Output the (x, y) coordinate of the center of the cell containing the given text.  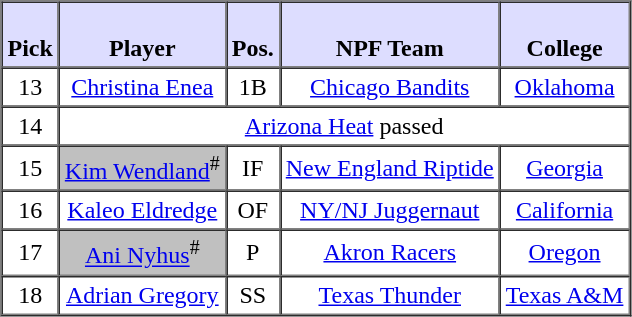
Texas Thunder (390, 294)
New England Riptide (390, 168)
1B (253, 88)
16 (30, 210)
California (565, 210)
College (565, 35)
Christina Enea (142, 88)
OF (253, 210)
Kim Wendland# (142, 168)
Player (142, 35)
Ani Nyhus# (142, 252)
Georgia (565, 168)
15 (30, 168)
NPF Team (390, 35)
P (253, 252)
Pos. (253, 35)
IF (253, 168)
Arizona Heat passed (344, 126)
SS (253, 294)
18 (30, 294)
17 (30, 252)
14 (30, 126)
NY/NJ Juggernaut (390, 210)
Chicago Bandits (390, 88)
Texas A&M (565, 294)
Oklahoma (565, 88)
Akron Racers (390, 252)
Kaleo Eldredge (142, 210)
Pick (30, 35)
Oregon (565, 252)
Adrian Gregory (142, 294)
13 (30, 88)
